Find where the given text appears and provide that cell's center as (x, y) coordinate. 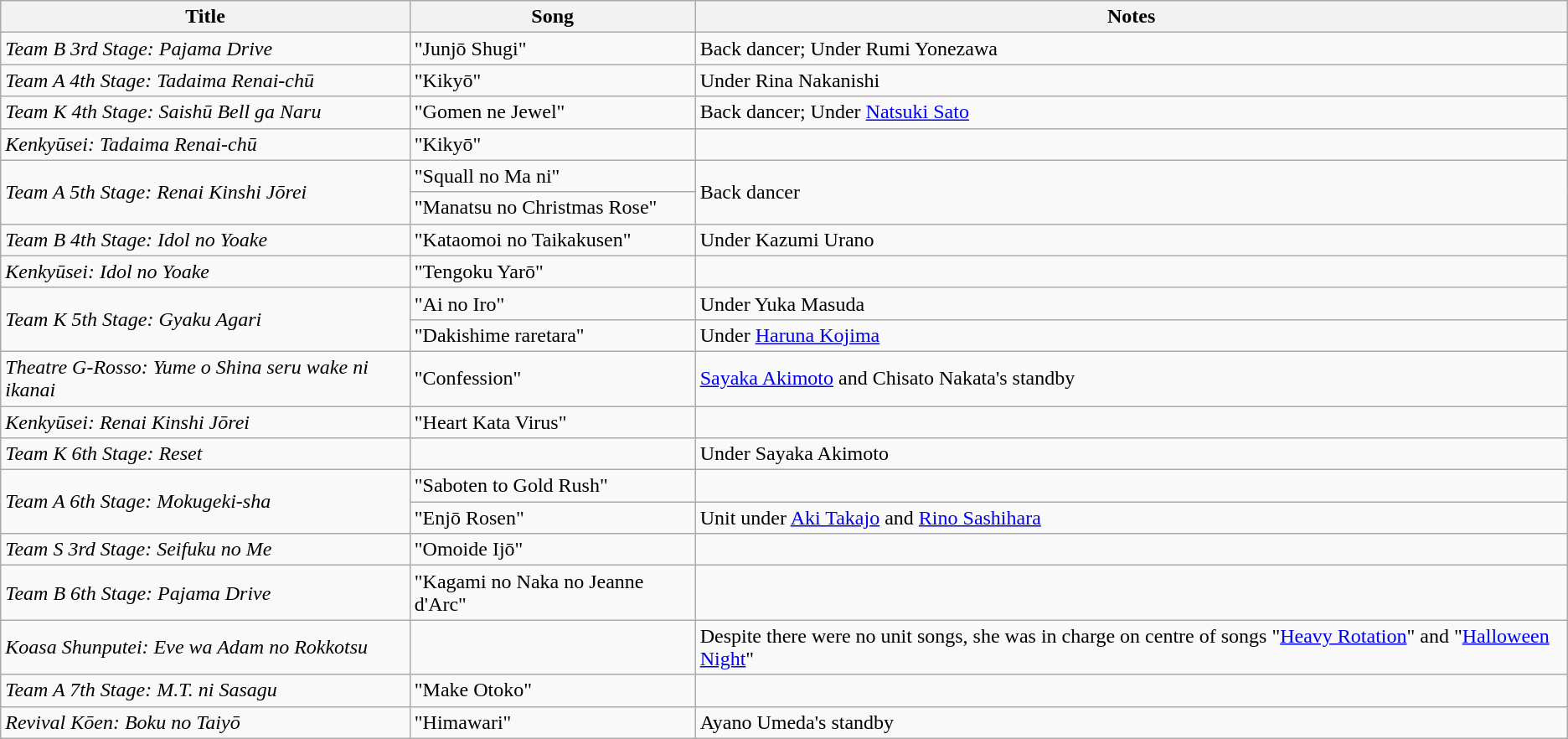
Under Kazumi Urano (1131, 240)
"Gomen ne Jewel" (553, 112)
Notes (1131, 17)
"Ai no Iro" (553, 303)
Back dancer (1131, 192)
Back dancer; Under Rumi Yonezawa (1131, 49)
"Confession" (553, 379)
Kenkyūsei: Tadaima Renai-chū (206, 144)
Under Haruna Kojima (1131, 335)
Despite there were no unit songs, she was in charge on centre of songs "Heavy Rotation" and "Halloween Night" (1131, 647)
Team A 4th Stage: Tadaima Renai-chū (206, 80)
Song (553, 17)
Team A 6th Stage: Mokugeki-sha (206, 502)
Revival Kōen: Boku no Taiyō (206, 722)
Back dancer; Under Natsuki Sato (1131, 112)
Theatre G-Rosso: Yume o Shina seru wake ni ikanai (206, 379)
Team S 3rd Stage: Seifuku no Me (206, 550)
Under Yuka Masuda (1131, 303)
Under Rina Nakanishi (1131, 80)
Koasa Shunputei: Eve wa Adam no Rokkotsu (206, 647)
Ayano Umeda's standby (1131, 722)
Kenkyūsei: Renai Kinshi Jōrei (206, 421)
Title (206, 17)
Team A 5th Stage: Renai Kinshi Jōrei (206, 192)
"Dakishime raretara" (553, 335)
Sayaka Akimoto and Chisato Nakata's standby (1131, 379)
Kenkyūsei: Idol no Yoake (206, 271)
"Enjō Rosen" (553, 518)
"Saboten to Gold Rush" (553, 486)
"Omoide Ijō" (553, 550)
Team B 3rd Stage: Pajama Drive (206, 49)
"Junjō Shugi" (553, 49)
"Kataomoi no Taikakusen" (553, 240)
Team K 4th Stage: Saishū Bell ga Naru (206, 112)
"Squall no Ma ni" (553, 176)
"Manatsu no Christmas Rose" (553, 208)
"Himawari" (553, 722)
"Tengoku Yarō" (553, 271)
"Heart Kata Virus" (553, 421)
Team K 5th Stage: Gyaku Agari (206, 319)
Unit under Aki Takajo and Rino Sashihara (1131, 518)
Team B 4th Stage: Idol no Yoake (206, 240)
Team A 7th Stage: M.T. ni Sasagu (206, 690)
Team K 6th Stage: Reset (206, 454)
"Make Otoko" (553, 690)
Team B 6th Stage: Pajama Drive (206, 593)
Under Sayaka Akimoto (1131, 454)
"Kagami no Naka no Jeanne d'Arc" (553, 593)
